Determine the [x, y] coordinate at the center of the cell enclosing the given text.  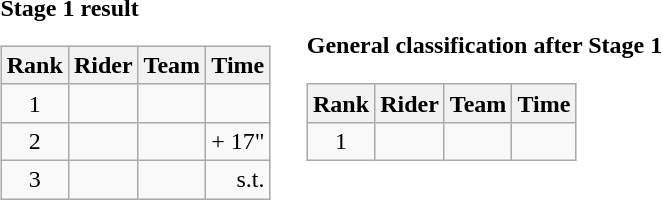
3 [34, 179]
s.t. [238, 179]
+ 17" [238, 141]
2 [34, 141]
